Pinpoint the cell where the given text exists, returning its (X, Y) midpoint coordinate. 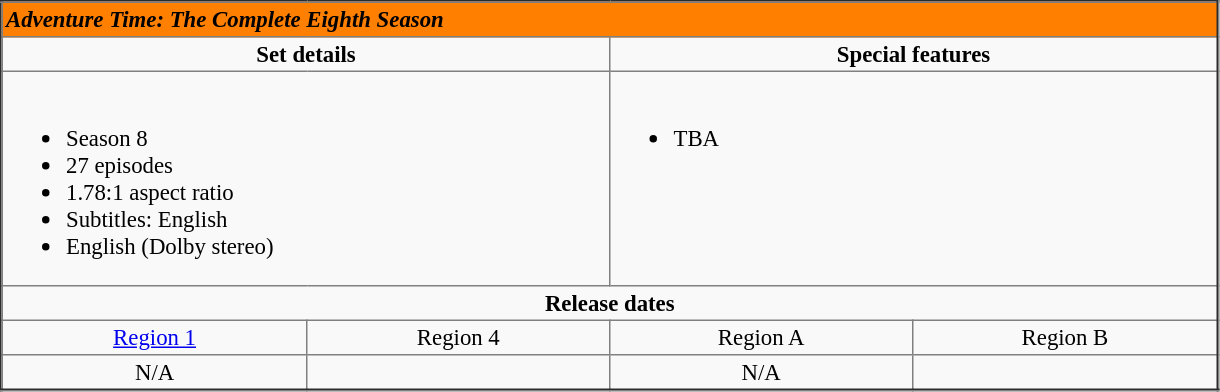
Adventure Time: The Complete Eighth Season (610, 20)
Region 4 (458, 338)
Set details (306, 54)
Region A (762, 338)
Release dates (610, 303)
Season 827 episodes1.78:1 aspect ratioSubtitles: EnglishEnglish (Dolby stereo) (306, 178)
TBA (914, 178)
Region B (1066, 338)
Special features (914, 54)
Region 1 (154, 338)
